Capture the cell that displays the provided text and extract its [X, Y] central coordinate. 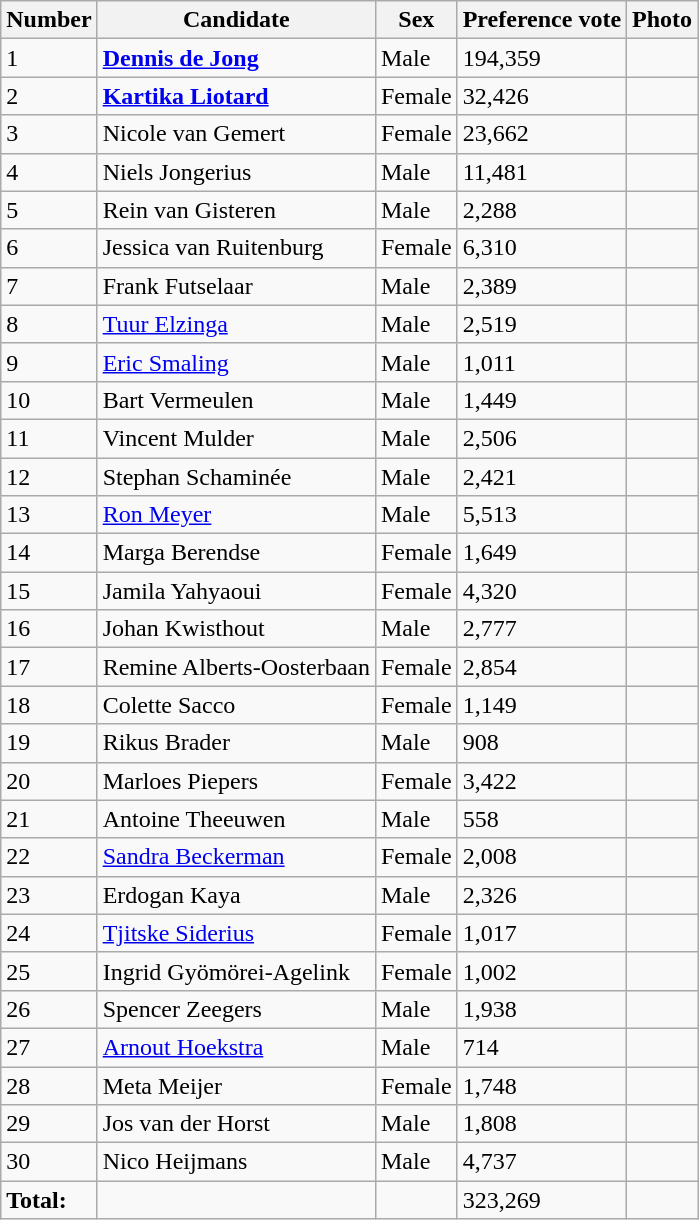
Marloes Piepers [236, 781]
16 [49, 629]
Photo [662, 20]
10 [49, 400]
2 [49, 96]
1,449 [542, 400]
2,008 [542, 857]
2,421 [542, 477]
Preference vote [542, 20]
Dennis de Jong [236, 58]
20 [49, 781]
8 [49, 324]
Jos van der Horst [236, 1124]
Rein van Gisteren [236, 210]
Frank Futselaar [236, 286]
1,002 [542, 971]
Nicole van Gemert [236, 134]
5 [49, 210]
Spencer Zeegers [236, 1009]
15 [49, 591]
1,149 [542, 705]
29 [49, 1124]
4 [49, 172]
Bart Vermeulen [236, 400]
2,326 [542, 895]
Number [49, 20]
26 [49, 1009]
22 [49, 857]
Colette Sacco [236, 705]
13 [49, 515]
Vincent Mulder [236, 438]
Tuur Elzinga [236, 324]
Kartika Liotard [236, 96]
Niels Jongerius [236, 172]
17 [49, 667]
Stephan Schaminée [236, 477]
9 [49, 362]
27 [49, 1047]
Tjitske Siderius [236, 933]
11,481 [542, 172]
Nico Heijmans [236, 1162]
Erdogan Kaya [236, 895]
558 [542, 819]
Sex [416, 20]
3,422 [542, 781]
1,017 [542, 933]
Marga Berendse [236, 553]
Remine Alberts-Oosterbaan [236, 667]
1,748 [542, 1085]
14 [49, 553]
Ingrid Gyömörei-Agelink [236, 971]
Sandra Beckerman [236, 857]
Meta Meijer [236, 1085]
2,506 [542, 438]
Eric Smaling [236, 362]
1,011 [542, 362]
2,777 [542, 629]
6,310 [542, 248]
2,288 [542, 210]
714 [542, 1047]
Antoine Theeuwen [236, 819]
908 [542, 743]
1,938 [542, 1009]
23 [49, 895]
Jessica van Ruitenburg [236, 248]
11 [49, 438]
5,513 [542, 515]
28 [49, 1085]
7 [49, 286]
323,269 [542, 1200]
23,662 [542, 134]
6 [49, 248]
25 [49, 971]
1,808 [542, 1124]
Jamila Yahyaoui [236, 591]
Arnout Hoekstra [236, 1047]
Rikus Brader [236, 743]
2,854 [542, 667]
18 [49, 705]
12 [49, 477]
1 [49, 58]
4,737 [542, 1162]
30 [49, 1162]
4,320 [542, 591]
2,519 [542, 324]
Candidate [236, 20]
32,426 [542, 96]
21 [49, 819]
3 [49, 134]
Total: [49, 1200]
24 [49, 933]
1,649 [542, 553]
19 [49, 743]
Ron Meyer [236, 515]
194,359 [542, 58]
Johan Kwisthout [236, 629]
2,389 [542, 286]
